Find where the given text appears and provide that cell's center as (x, y) coordinate. 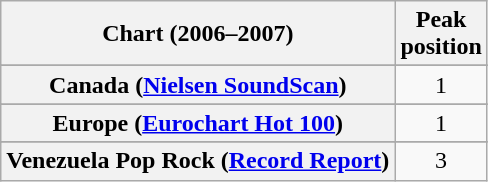
Chart (2006–2007) (198, 34)
Canada (Nielsen SoundScan) (198, 85)
Venezuela Pop Rock (Record Report) (198, 161)
3 (441, 161)
Peakposition (441, 34)
Europe (Eurochart Hot 100) (198, 123)
